Search for the cell housing the specified text and yield its [x, y] center coordinate. 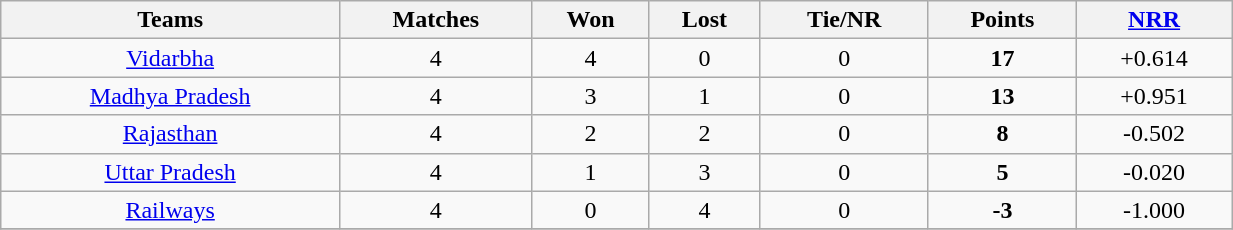
5 [1002, 172]
Matches [436, 20]
17 [1002, 58]
Lost [704, 20]
-1.000 [1154, 210]
Rajasthan [170, 134]
Uttar Pradesh [170, 172]
Won [590, 20]
8 [1002, 134]
-0.020 [1154, 172]
Vidarbha [170, 58]
Madhya Pradesh [170, 96]
13 [1002, 96]
-3 [1002, 210]
-0.502 [1154, 134]
+0.614 [1154, 58]
Teams [170, 20]
NRR [1154, 20]
+0.951 [1154, 96]
Points [1002, 20]
Tie/NR [844, 20]
Railways [170, 210]
